Determine the (x, y) coordinate at the center of the cell enclosing the given text.  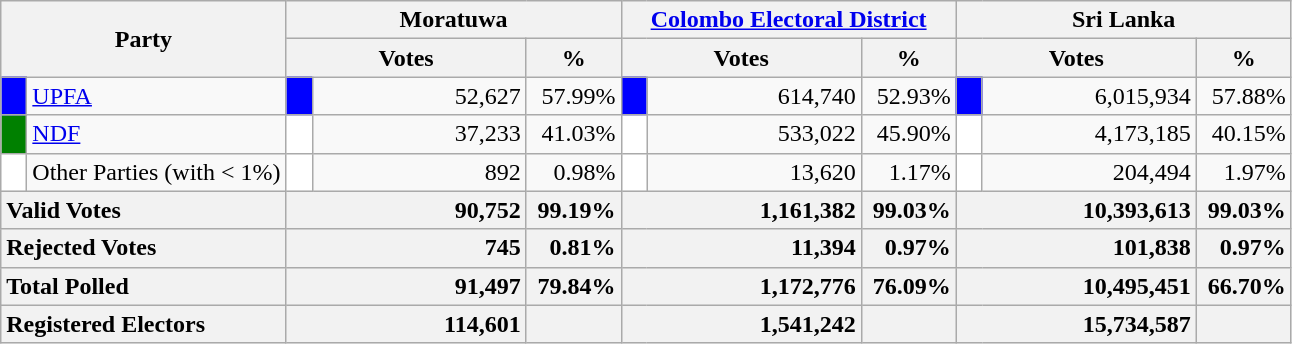
Moratuwa (454, 20)
Party (144, 39)
40.15% (1244, 134)
Other Parties (with < 1%) (156, 172)
15,734,587 (1076, 324)
1,161,382 (741, 210)
1.97% (1244, 172)
533,022 (754, 134)
101,838 (1076, 248)
1.17% (908, 172)
66.70% (1244, 286)
1,541,242 (741, 324)
745 (406, 248)
Registered Electors (144, 324)
52.93% (908, 96)
99.19% (574, 210)
0.81% (574, 248)
Rejected Votes (144, 248)
UPFA (156, 96)
614,740 (754, 96)
57.99% (574, 96)
NDF (156, 134)
10,393,613 (1076, 210)
13,620 (754, 172)
114,601 (406, 324)
41.03% (574, 134)
1,172,776 (741, 286)
0.98% (574, 172)
91,497 (406, 286)
11,394 (741, 248)
52,627 (419, 96)
4,173,185 (1089, 134)
Valid Votes (144, 210)
Total Polled (144, 286)
10,495,451 (1076, 286)
37,233 (419, 134)
204,494 (1089, 172)
57.88% (1244, 96)
76.09% (908, 286)
Sri Lanka (1124, 20)
6,015,934 (1089, 96)
892 (419, 172)
Colombo Electoral District (788, 20)
45.90% (908, 134)
90,752 (406, 210)
79.84% (574, 286)
